Provide the [X, Y] coordinate of the cell's center where the given text is located.  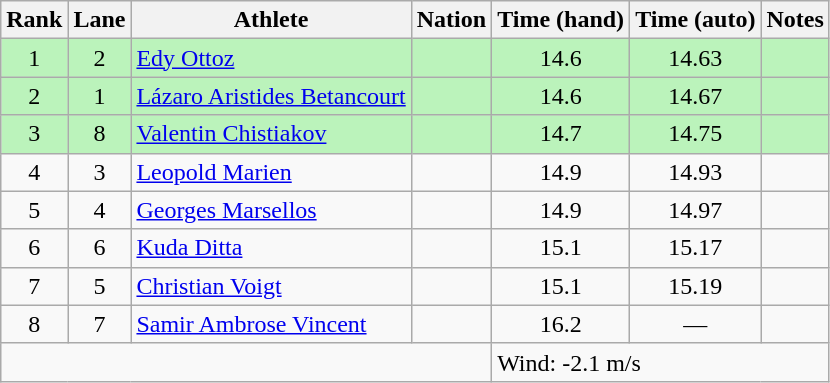
Time (auto) [696, 20]
Kuda Ditta [271, 248]
16.2 [561, 324]
Athlete [271, 20]
Lane [100, 20]
Notes [795, 20]
Georges Marsellos [271, 210]
Christian Voigt [271, 286]
14.93 [696, 172]
Time (hand) [561, 20]
14.75 [696, 134]
Nation [451, 20]
Rank [34, 20]
14.67 [696, 96]
Wind: -2.1 m/s [661, 362]
— [696, 324]
14.97 [696, 210]
15.17 [696, 248]
15.19 [696, 286]
Leopold Marien [271, 172]
Edy Ottoz [271, 58]
14.63 [696, 58]
14.7 [561, 134]
Valentin Chistiakov [271, 134]
Samir Ambrose Vincent [271, 324]
Lázaro Aristides Betancourt [271, 96]
